Determine the [x, y] coordinate at the center of the cell enclosing the given text.  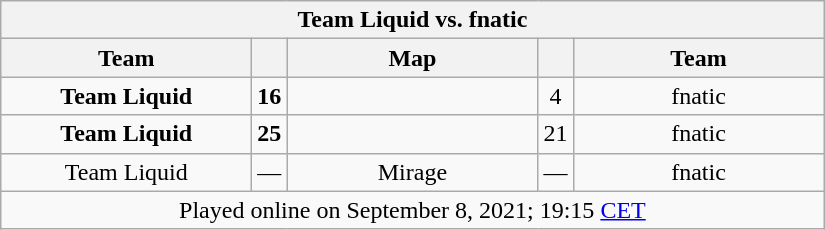
25 [270, 134]
4 [556, 96]
Team Liquid vs. fnatic [412, 20]
Played online on September 8, 2021; 19:15 CET [412, 210]
16 [270, 96]
Mirage [412, 172]
Map [412, 58]
21 [556, 134]
